Pinpoint the cell where the given text exists, returning its (x, y) midpoint coordinate. 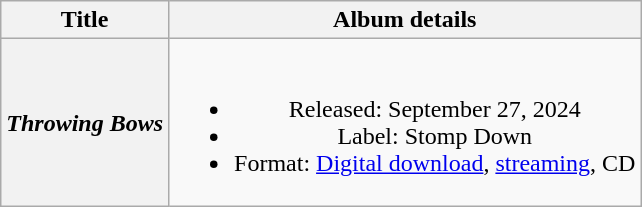
Released: September 27, 2024Label: Stomp DownFormat: Digital download, streaming, CD (405, 122)
Throwing Bows (85, 122)
Title (85, 20)
Album details (405, 20)
